Return the [x, y] coordinate for the center point of the cell that contains the specified text.  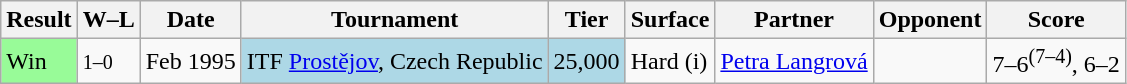
1–0 [108, 62]
W–L [108, 20]
Opponent [930, 20]
Tier [586, 20]
Win [39, 62]
25,000 [586, 62]
Hard (i) [670, 62]
Tournament [394, 20]
ITF Prostějov, Czech Republic [394, 62]
Feb 1995 [190, 62]
Date [190, 20]
Score [1056, 20]
Surface [670, 20]
7–6(7–4), 6–2 [1056, 62]
Partner [794, 20]
Petra Langrová [794, 62]
Result [39, 20]
